Find where the given text appears and provide that cell's center as (x, y) coordinate. 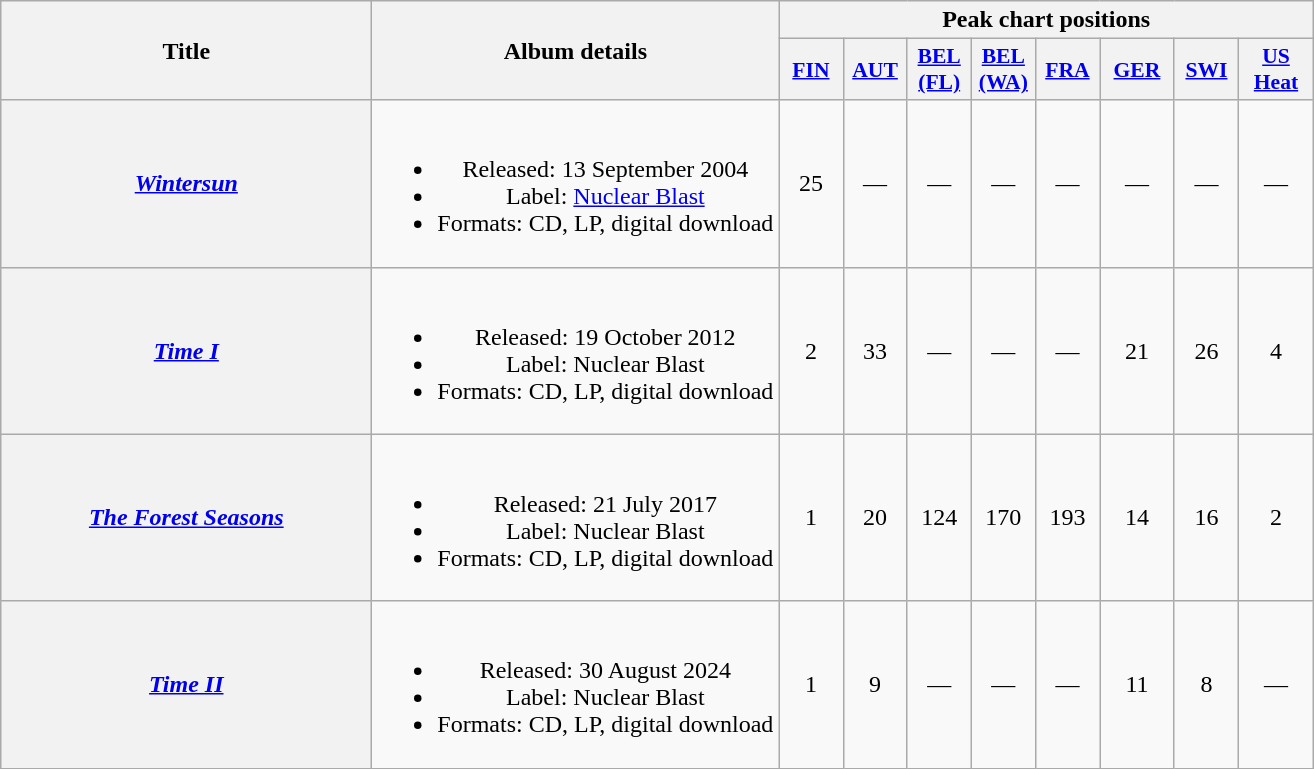
Time II (186, 684)
193 (1067, 518)
170 (1003, 518)
Released: 30 August 2024Label: Nuclear BlastFormats: CD, LP, digital download (576, 684)
4 (1276, 350)
Wintersun (186, 184)
FRA (1067, 70)
GER (1138, 70)
26 (1206, 350)
14 (1138, 518)
SWI (1206, 70)
8 (1206, 684)
16 (1206, 518)
FIN (811, 70)
25 (811, 184)
US Heat (1276, 70)
Time I (186, 350)
Album details (576, 50)
124 (939, 518)
BEL(FL) (939, 70)
21 (1138, 350)
AUT (875, 70)
Released: 13 September 2004Label: Nuclear BlastFormats: CD, LP, digital download (576, 184)
20 (875, 518)
33 (875, 350)
BEL(WA) (1003, 70)
Title (186, 50)
9 (875, 684)
Released: 19 October 2012Label: Nuclear BlastFormats: CD, LP, digital download (576, 350)
Peak chart positions (1046, 20)
11 (1138, 684)
Released: 21 July 2017Label: Nuclear BlastFormats: CD, LP, digital download (576, 518)
The Forest Seasons (186, 518)
